Capture the cell that displays the provided text and extract its [x, y] central coordinate. 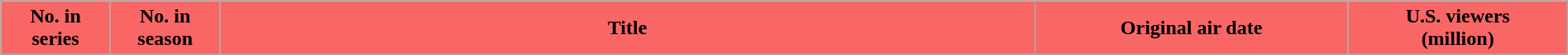
U.S. viewers(million) [1457, 28]
Original air date [1191, 28]
No. inseason [165, 28]
Title [627, 28]
No. inseries [56, 28]
